Detect which cell encompasses the target text, then output its [x, y] center coordinate. 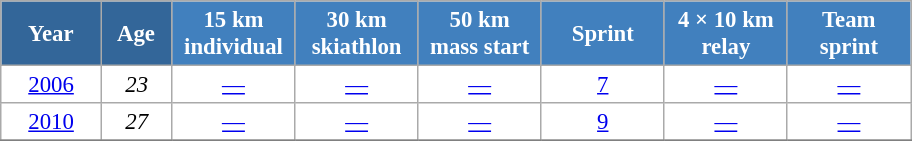
15 km individual [234, 34]
Team sprint [848, 34]
30 km skiathlon [356, 34]
Year [52, 34]
50 km mass start [480, 34]
Sprint [602, 34]
23 [136, 85]
27 [136, 122]
Age [136, 34]
7 [602, 85]
2006 [52, 85]
9 [602, 122]
2010 [52, 122]
4 × 10 km relay [726, 34]
